Output the [X, Y] coordinate of the center of the cell containing the given text.  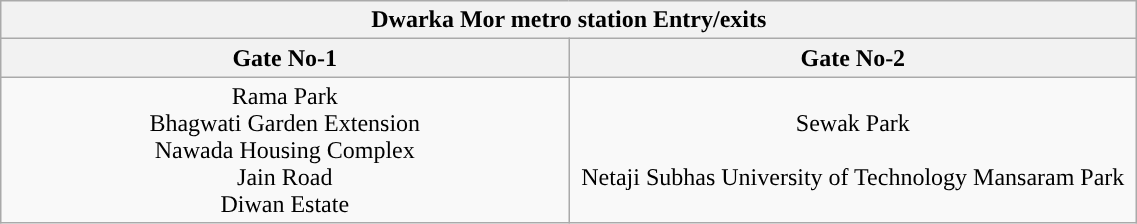
Rama ParkBhagwati Garden ExtensionNawada Housing ComplexJain RoadDiwan Estate [285, 150]
Sewak ParkNetaji Subhas University of Technology Mansaram Park [853, 150]
Dwarka Mor metro station Entry/exits [569, 20]
Gate No-1 [285, 58]
Gate No-2 [853, 58]
